Locate the cell with the specified text and output its (X, Y) center coordinate. 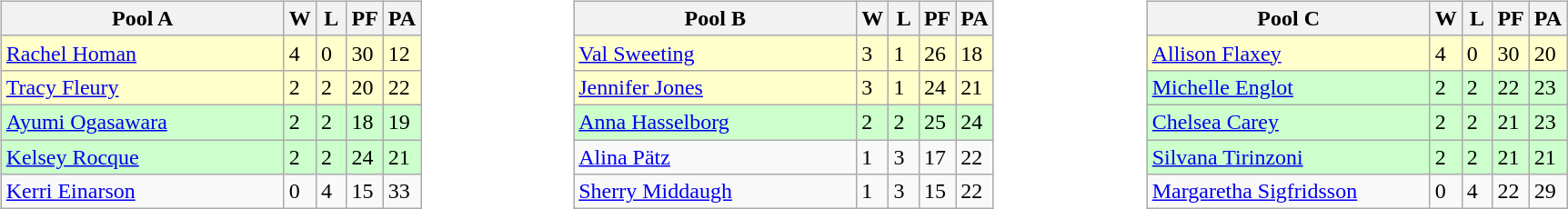
Jennifer Jones (715, 87)
29 (1548, 192)
25 (937, 122)
Anna Hasselborg (715, 122)
Kerri Einarson (142, 192)
Alina Pätz (715, 157)
Michelle Englot (1288, 87)
Ayumi Ogasawara (142, 122)
Val Sweeting (715, 53)
17 (937, 157)
Tracy Fleury (142, 87)
Pool B (715, 18)
Rachel Homan (142, 53)
Margaretha Sigfridsson (1288, 192)
33 (402, 192)
Allison Flaxey (1288, 53)
Pool C (1288, 18)
Kelsey Rocque (142, 157)
26 (937, 53)
Chelsea Carey (1288, 122)
12 (402, 53)
Silvana Tirinzoni (1288, 157)
Sherry Middaugh (715, 192)
19 (402, 122)
Pool A (142, 18)
